Identify which cell holds the provided text, then report its [X, Y] central coordinate. 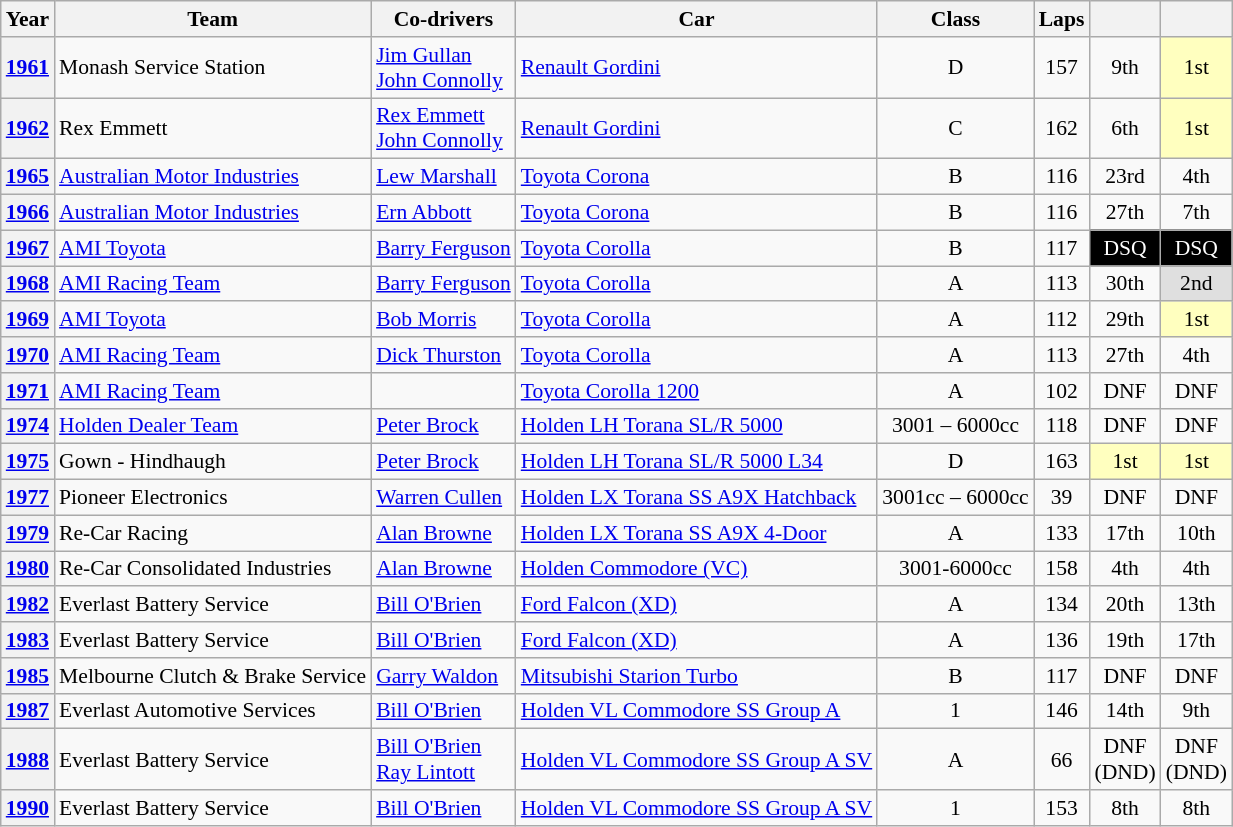
Re-Car Consolidated Industries [212, 569]
Lew Marshall [444, 177]
1983 [28, 640]
1971 [28, 391]
Holden LX Torana SS A9X 4-Door [697, 533]
7th [1196, 213]
Ern Abbott [444, 213]
1967 [28, 248]
6th [1124, 128]
Holden Commodore (VC) [697, 569]
1965 [28, 177]
157 [1062, 68]
Everlast Automotive Services [212, 711]
1987 [28, 711]
13th [1196, 605]
1969 [28, 320]
2nd [1196, 284]
112 [1062, 320]
39 [1062, 498]
Bob Morris [444, 320]
158 [1062, 569]
146 [1062, 711]
3001-6000cc [955, 569]
Rex Emmett [212, 128]
23rd [1124, 177]
1977 [28, 498]
136 [1062, 640]
Holden LX Torana SS A9X Hatchback [697, 498]
1975 [28, 462]
Year [28, 19]
Mitsubishi Starion Turbo [697, 676]
Holden LH Torana SL/R 5000 L34 [697, 462]
Co-drivers [444, 19]
14th [1124, 711]
Dick Thurston [444, 355]
102 [1062, 391]
1970 [28, 355]
Melbourne Clutch & Brake Service [212, 676]
C [955, 128]
1982 [28, 605]
Warren Cullen [444, 498]
19th [1124, 640]
118 [1062, 426]
Bill O'Brien Ray Lintott [444, 760]
Toyota Corolla 1200 [697, 391]
134 [1062, 605]
1988 [28, 760]
Holden Dealer Team [212, 426]
Holden VL Commodore SS Group A [697, 711]
1968 [28, 284]
1979 [28, 533]
133 [1062, 533]
Re-Car Racing [212, 533]
163 [1062, 462]
1966 [28, 213]
Team [212, 19]
Garry Waldon [444, 676]
Laps [1062, 19]
30th [1124, 284]
162 [1062, 128]
Monash Service Station [212, 68]
Rex Emmett John Connolly [444, 128]
10th [1196, 533]
1974 [28, 426]
1985 [28, 676]
1961 [28, 68]
Holden LH Torana SL/R 5000 [697, 426]
1962 [28, 128]
66 [1062, 760]
1990 [28, 808]
1980 [28, 569]
20th [1124, 605]
Gown - Hindhaugh [212, 462]
Jim Gullan John Connolly [444, 68]
3001 – 6000cc [955, 426]
Class [955, 19]
29th [1124, 320]
153 [1062, 808]
Pioneer Electronics [212, 498]
Car [697, 19]
3001cc – 6000cc [955, 498]
